Detect which cell encompasses the target text, then output its [x, y] center coordinate. 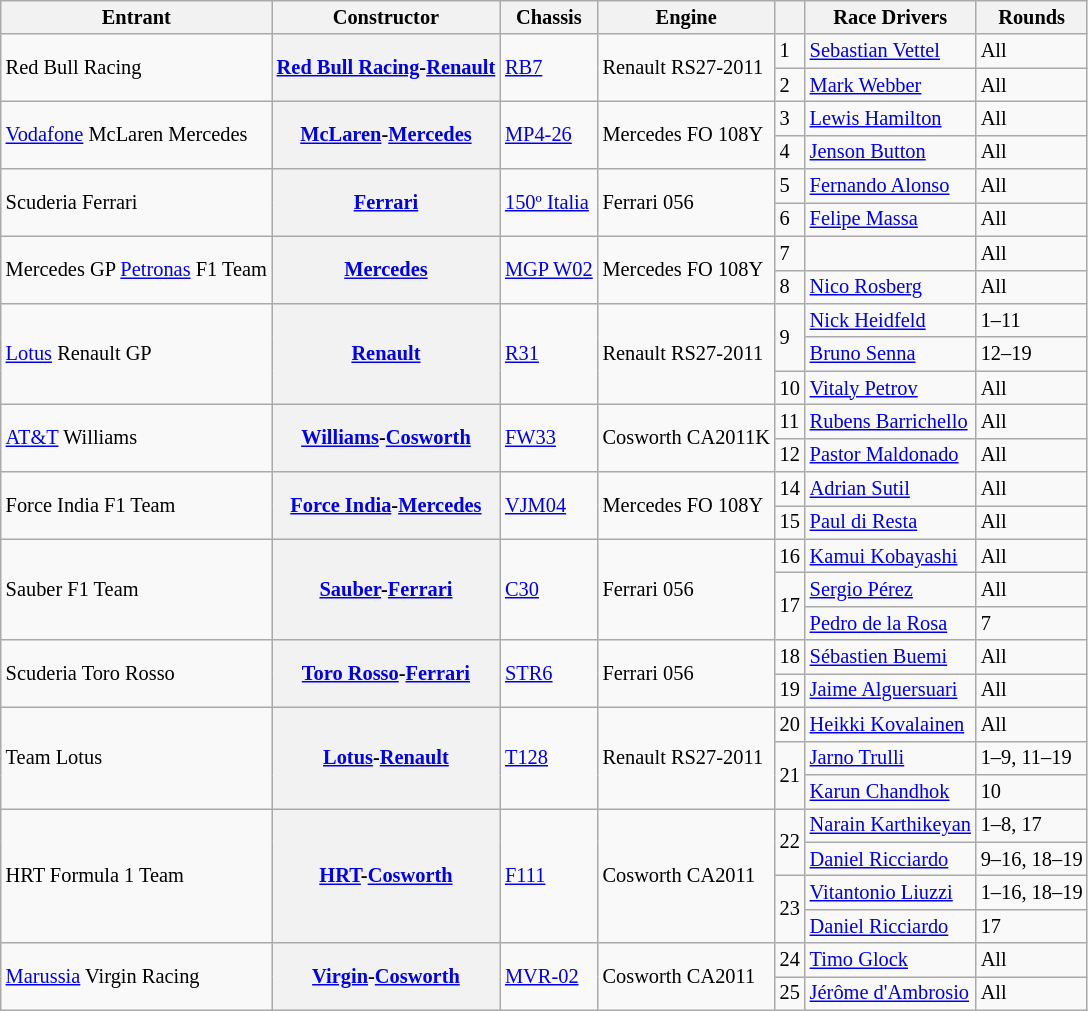
McLaren-Mercedes [386, 134]
RB7 [548, 68]
Red Bull Racing-Renault [386, 68]
19 [790, 690]
14 [790, 489]
Sergio Pérez [890, 589]
Jarno Trulli [890, 758]
Karun Chandhok [890, 791]
Paul di Resta [890, 522]
25 [790, 993]
8 [790, 287]
1 [790, 51]
AT&T Williams [136, 438]
Mercedes GP Petronas F1 Team [136, 270]
VJM04 [548, 506]
Chassis [548, 17]
2 [790, 85]
Lotus-Renault [386, 758]
T128 [548, 758]
Sebastian Vettel [890, 51]
12 [790, 455]
1–9, 11–19 [1032, 758]
1–11 [1032, 320]
Red Bull Racing [136, 68]
Force India-Mercedes [386, 506]
6 [790, 219]
Felipe Massa [890, 219]
Sauber F1 Team [136, 590]
22 [790, 842]
Adrian Sutil [890, 489]
Bruno Senna [890, 354]
21 [790, 774]
Race Drivers [890, 17]
150º Italia [548, 202]
18 [790, 657]
Mercedes [386, 270]
Team Lotus [136, 758]
MVR-02 [548, 976]
Fernando Alonso [890, 186]
Renault [386, 354]
24 [790, 960]
12–19 [1032, 354]
HRT-Cosworth [386, 876]
Jérôme d'Ambrosio [890, 993]
STR6 [548, 674]
Williams-Cosworth [386, 438]
R31 [548, 354]
F111 [548, 876]
Force India F1 Team [136, 506]
Narain Karthikeyan [890, 825]
20 [790, 724]
Scuderia Toro Rosso [136, 674]
C30 [548, 590]
Scuderia Ferrari [136, 202]
15 [790, 522]
Cosworth CA2011K [686, 438]
Jaime Alguersuari [890, 690]
5 [790, 186]
Lotus Renault GP [136, 354]
16 [790, 556]
Entrant [136, 17]
Vitaly Petrov [890, 388]
9–16, 18–19 [1032, 859]
Rubens Barrichello [890, 421]
Engine [686, 17]
Marussia Virgin Racing [136, 976]
Nico Rosberg [890, 287]
9 [790, 336]
Nick Heidfeld [890, 320]
Pastor Maldonado [890, 455]
Vodafone McLaren Mercedes [136, 134]
Rounds [1032, 17]
Mark Webber [890, 85]
11 [790, 421]
Ferrari [386, 202]
Constructor [386, 17]
HRT Formula 1 Team [136, 876]
Kamui Kobayashi [890, 556]
Toro Rosso-Ferrari [386, 674]
FW33 [548, 438]
23 [790, 908]
1–16, 18–19 [1032, 892]
4 [790, 152]
1–8, 17 [1032, 825]
MP4-26 [548, 134]
Timo Glock [890, 960]
Virgin-Cosworth [386, 976]
Jenson Button [890, 152]
Lewis Hamilton [890, 118]
Sauber-Ferrari [386, 590]
Vitantonio Liuzzi [890, 892]
Heikki Kovalainen [890, 724]
3 [790, 118]
MGP W02 [548, 270]
Pedro de la Rosa [890, 623]
Sébastien Buemi [890, 657]
